Provide the [X, Y] coordinate of the cell's center where the given text is located.  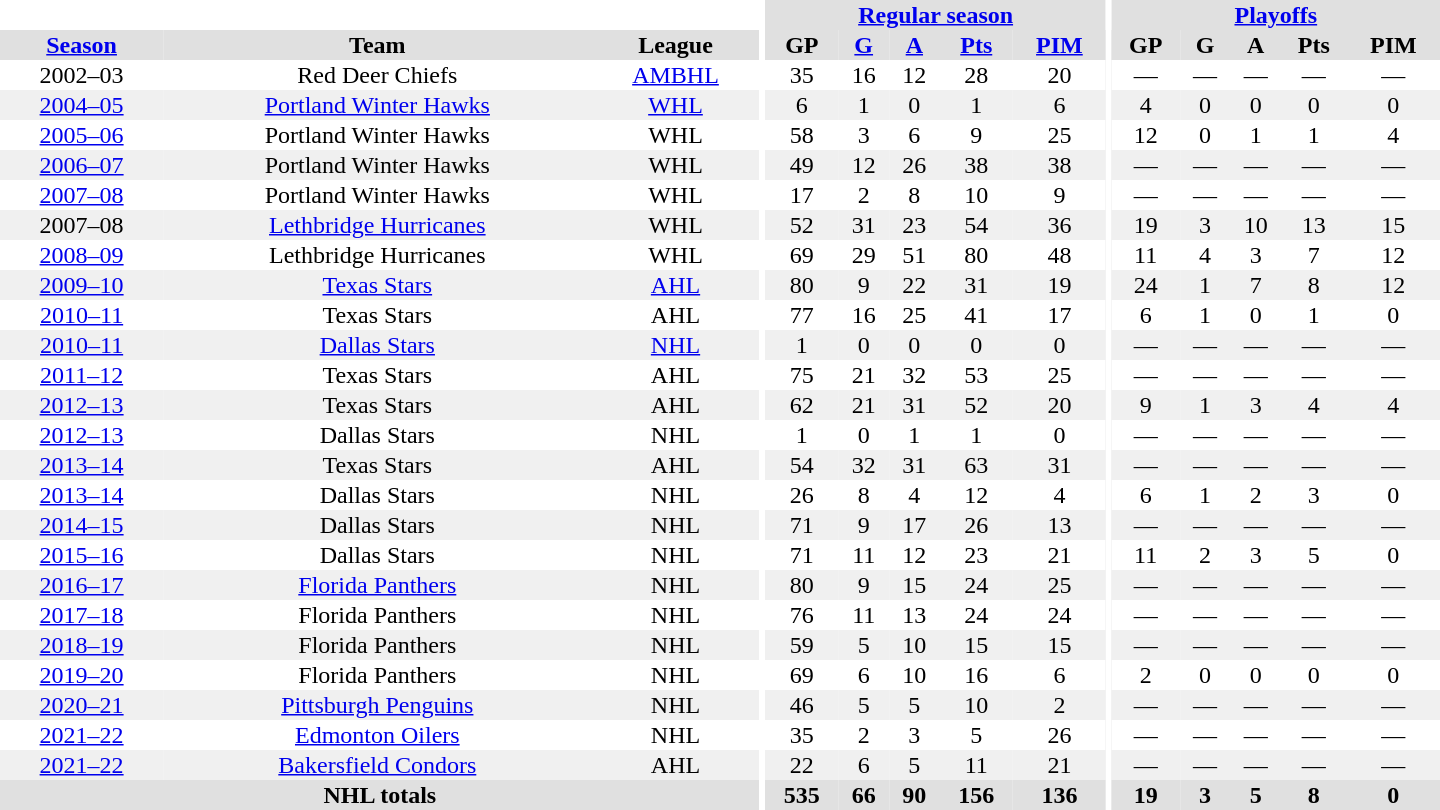
Team [377, 45]
2020–21 [82, 705]
53 [976, 375]
2011–12 [82, 375]
62 [802, 405]
Bakersfield Condors [377, 765]
2005–06 [82, 135]
Season [82, 45]
Playoffs [1276, 15]
77 [802, 315]
51 [914, 255]
75 [802, 375]
2016–17 [82, 585]
2002–03 [82, 75]
59 [802, 645]
Pittsburgh Penguins [377, 705]
Red Deer Chiefs [377, 75]
156 [976, 795]
AMBHL [675, 75]
66 [864, 795]
2019–20 [82, 675]
2006–07 [82, 165]
28 [976, 75]
2017–18 [82, 615]
2015–16 [82, 555]
29 [864, 255]
NHL totals [380, 795]
2009–10 [82, 285]
63 [976, 465]
41 [976, 315]
46 [802, 705]
48 [1060, 255]
Edmonton Oilers [377, 735]
2014–15 [82, 525]
2018–19 [82, 645]
Regular season [936, 15]
136 [1060, 795]
League [675, 45]
535 [802, 795]
2004–05 [82, 105]
90 [914, 795]
76 [802, 615]
58 [802, 135]
2008–09 [82, 255]
49 [802, 165]
36 [1060, 225]
